Detect which cell encompasses the target text, then output its (X, Y) center coordinate. 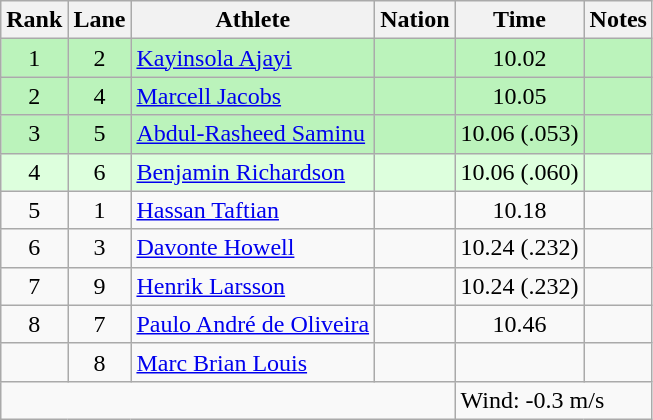
10.02 (520, 58)
Notes (618, 20)
10.46 (520, 324)
Paulo André de Oliveira (253, 324)
Athlete (253, 20)
10.06 (.053) (520, 134)
10.18 (520, 210)
Marcell Jacobs (253, 96)
Wind: -0.3 m/s (554, 400)
Nation (415, 20)
Abdul-Rasheed Saminu (253, 134)
Time (520, 20)
Rank (34, 20)
9 (100, 286)
Marc Brian Louis (253, 362)
Henrik Larsson (253, 286)
Hassan Taftian (253, 210)
Kayinsola Ajayi (253, 58)
Lane (100, 20)
10.06 (.060) (520, 172)
Benjamin Richardson (253, 172)
Davonte Howell (253, 248)
10.05 (520, 96)
